Locate the cell with the specified text and output its (X, Y) center coordinate. 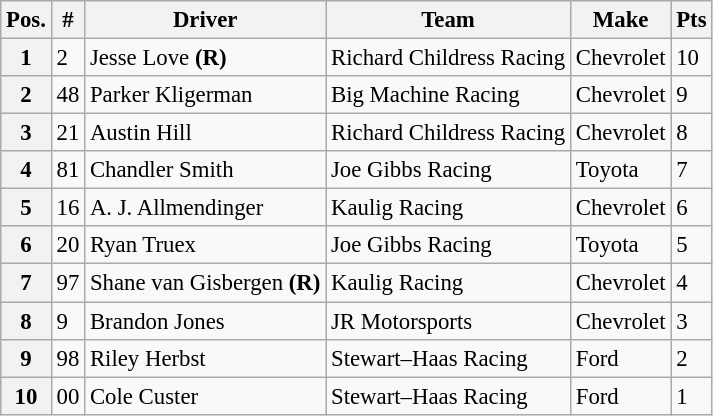
98 (68, 358)
97 (68, 283)
Jesse Love (R) (206, 58)
16 (68, 208)
20 (68, 245)
Ryan Truex (206, 245)
Riley Herbst (206, 358)
Cole Custer (206, 396)
Big Machine Racing (448, 95)
Make (620, 20)
Pos. (26, 20)
21 (68, 133)
48 (68, 95)
Shane van Gisbergen (R) (206, 283)
Brandon Jones (206, 321)
Team (448, 20)
Pts (692, 20)
# (68, 20)
Parker Kligerman (206, 95)
Driver (206, 20)
A. J. Allmendinger (206, 208)
81 (68, 170)
Chandler Smith (206, 170)
JR Motorsports (448, 321)
00 (68, 396)
Austin Hill (206, 133)
